Return (x, y) of the center of cell containing provided text 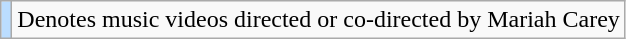
Denotes music videos directed or co-directed by Mariah Carey (319, 20)
